Scan for the cell matching the given text and deliver its (x, y) coordinate at center. 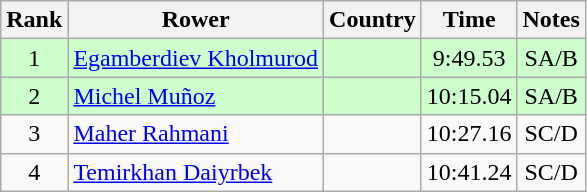
Egamberdiev Kholmurod (196, 58)
Michel Muñoz (196, 96)
Country (373, 20)
10:41.24 (469, 172)
2 (34, 96)
10:27.16 (469, 134)
3 (34, 134)
Time (469, 20)
Temirkhan Daiyrbek (196, 172)
9:49.53 (469, 58)
10:15.04 (469, 96)
Maher Rahmani (196, 134)
Rank (34, 20)
1 (34, 58)
Rower (196, 20)
4 (34, 172)
Notes (551, 20)
